Scan for the cell matching the given text and deliver its (X, Y) coordinate at center. 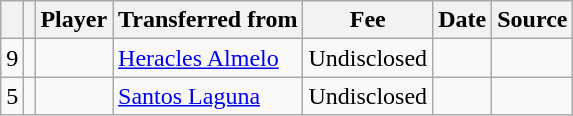
Player (74, 20)
Fee (368, 20)
9 (12, 58)
Date (462, 20)
Source (532, 20)
Santos Laguna (208, 96)
5 (12, 96)
Transferred from (208, 20)
Heracles Almelo (208, 58)
